For the text-containing cell, return its midpoint in [x, y] coordinate format. 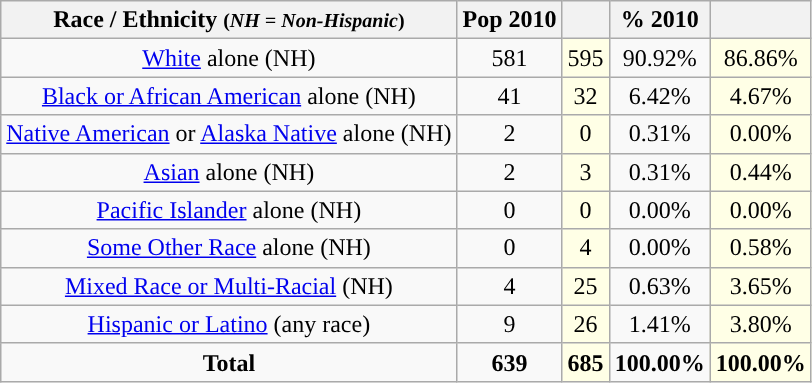
581 [510, 58]
Asian alone (NH) [229, 172]
Total [229, 362]
6.42% [660, 96]
0.58% [760, 248]
0.44% [760, 172]
26 [586, 324]
Pacific Islander alone (NH) [229, 210]
3 [586, 172]
Native American or Alaska Native alone (NH) [229, 134]
685 [586, 362]
Mixed Race or Multi-Racial (NH) [229, 286]
0.63% [660, 286]
Race / Ethnicity (NH = Non-Hispanic) [229, 20]
4.67% [760, 96]
32 [586, 96]
90.92% [660, 58]
3.80% [760, 324]
595 [586, 58]
White alone (NH) [229, 58]
Black or African American alone (NH) [229, 96]
1.41% [660, 324]
Pop 2010 [510, 20]
9 [510, 324]
3.65% [760, 286]
Hispanic or Latino (any race) [229, 324]
41 [510, 96]
86.86% [760, 58]
% 2010 [660, 20]
639 [510, 362]
25 [586, 286]
Some Other Race alone (NH) [229, 248]
